Search for the cell housing the specified text and yield its [x, y] center coordinate. 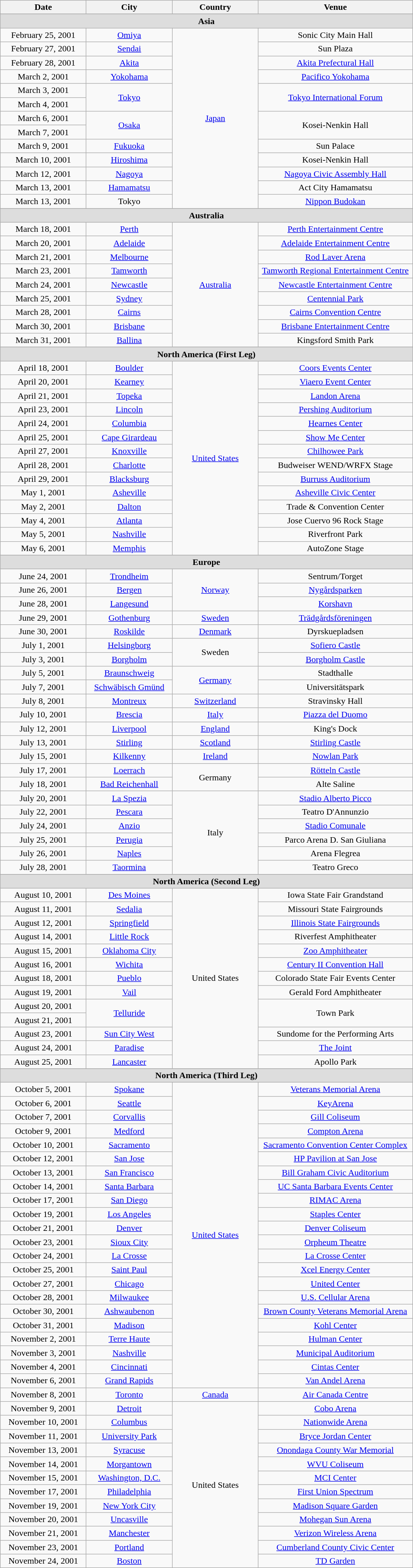
Venue [335, 7]
Viaero Event Center [335, 382]
October 25, 2001 [43, 1269]
Detroit [129, 1408]
Sendai [129, 49]
October 9, 2001 [43, 1131]
Kearney [129, 382]
May 5, 2001 [43, 534]
Trädgårdsföreningen [335, 618]
June 26, 2001 [43, 590]
Corvallis [129, 1117]
March 2, 2001 [43, 77]
November 21, 2001 [43, 1533]
Columbia [129, 424]
Century II Convention Hall [335, 964]
November 14, 2001 [43, 1464]
July 25, 2001 [43, 839]
Manchester [129, 1533]
Stravinsky Hall [335, 701]
Kohl Center [335, 1325]
October 30, 2001 [43, 1311]
Stadio Alberto Picco [335, 798]
Montreux [129, 701]
July 8, 2001 [43, 701]
Denver Coliseum [335, 1228]
New York City [129, 1506]
Omiya [129, 35]
Switzerland [215, 701]
February 28, 2001 [43, 63]
Hearnes Center [335, 424]
Fukuoka [129, 146]
Blacksburg [129, 479]
Riverfest Amphitheater [335, 937]
Brown County Veterans Memorial Arena [335, 1311]
Sacramento [129, 1145]
August 25, 2001 [43, 1062]
March 25, 2001 [43, 299]
Cintas Center [335, 1367]
Grand Rapids [129, 1381]
Bad Reichenhall [129, 784]
August 10, 2001 [43, 895]
July 10, 2001 [43, 715]
Sun City West [129, 1034]
Orpheum Theatre [335, 1242]
October 12, 2001 [43, 1159]
Kingsford Smith Park [335, 340]
Boston [129, 1561]
March 24, 2001 [43, 285]
Roskilde [129, 632]
Chilhowee Park [335, 451]
Arena Flegrea [335, 854]
Morgantown [129, 1464]
Landon Arena [335, 395]
Onondaga County War Memorial [335, 1450]
June 24, 2001 [43, 576]
Piazza del Duomo [335, 715]
Stirling [129, 742]
San Jose [129, 1159]
Asia [206, 21]
Ballina [129, 340]
Air Canada Centre [335, 1395]
Japan [215, 118]
TD Garden [335, 1561]
Stadthalle [335, 673]
July 15, 2001 [43, 756]
Pescara [129, 812]
Canada [215, 1395]
Sioux City [129, 1242]
Kilkenny [129, 756]
April 24, 2001 [43, 424]
November 11, 2001 [43, 1436]
Asheville [129, 493]
July 18, 2001 [43, 784]
November 15, 2001 [43, 1478]
Nagoya [129, 174]
Cairns Convention Centre [335, 312]
July 26, 2001 [43, 854]
May 4, 2001 [43, 520]
March 9, 2001 [43, 146]
The Joint [335, 1048]
Korshavn [335, 604]
October 23, 2001 [43, 1242]
August 18, 2001 [43, 978]
Hamamatsu [129, 188]
Taormina [129, 867]
Alte Saline [335, 784]
Borgholm [129, 659]
March 3, 2001 [43, 90]
October 10, 2001 [43, 1145]
Columbus [129, 1422]
August 23, 2001 [43, 1034]
Bryce Jordan Center [335, 1436]
Budweiser WEND/WRFX Stage [335, 465]
Nagoya Civic Assembly Hall [335, 174]
Little Rock [129, 937]
Liverpool [129, 729]
March 12, 2001 [43, 174]
Cape Girardeau [129, 437]
July 3, 2001 [43, 659]
North America (Third Leg) [206, 1076]
La Crosse Center [335, 1256]
Santa Barbara [129, 1186]
May 6, 2001 [43, 548]
Sedalia [129, 909]
July 17, 2001 [43, 770]
Naples [129, 854]
November 6, 2001 [43, 1381]
Cobo Arena [335, 1408]
Compton Arena [335, 1131]
Yokohama [129, 77]
Illinois State Fairgrounds [335, 923]
Ireland [215, 756]
March 18, 2001 [43, 229]
November 24, 2001 [43, 1561]
Charlotte [129, 465]
Sydney [129, 299]
Bergen [129, 590]
November 3, 2001 [43, 1353]
Tamworth [129, 271]
October 28, 2001 [43, 1298]
October 31, 2001 [43, 1325]
Pacifico Yokohama [335, 77]
Sonic City Main Hall [335, 35]
North America (First Leg) [206, 354]
Seattle [129, 1103]
Missouri State Fairgrounds [335, 909]
Springfield [129, 923]
Town Park [335, 1013]
Cairns [129, 312]
Act City Hamamatsu [335, 188]
HP Pavilion at San Jose [335, 1159]
Parco Arena D. San Giuliana [335, 839]
February 25, 2001 [43, 35]
July 22, 2001 [43, 812]
Oklahoma City [129, 951]
Uncasville [129, 1520]
Date [43, 7]
June 28, 2001 [43, 604]
Staples Center [335, 1214]
Osaka [129, 125]
Knoxville [129, 451]
March 21, 2001 [43, 257]
October 19, 2001 [43, 1214]
March 4, 2001 [43, 104]
Topeka [129, 395]
November 23, 2001 [43, 1547]
Centennial Park [335, 299]
Teatro D'Annunzio [335, 812]
July 13, 2001 [43, 742]
Akita Prefectural Hall [335, 63]
Sundome for the Performing Arts [335, 1034]
Stirling Castle [335, 742]
Perugia [129, 839]
King's Dock [335, 729]
Europe [206, 562]
Pershing Auditorium [335, 410]
Brescia [129, 715]
April 25, 2001 [43, 437]
August 20, 2001 [43, 1006]
Milwaukee [129, 1298]
Riverfront Park [335, 534]
Mohegan Sun Arena [335, 1520]
November 20, 2001 [43, 1520]
Borgholm Castle [335, 659]
KeyArena [335, 1103]
Brisbane [129, 326]
March 31, 2001 [43, 340]
Sentrum/Torget [335, 576]
Rod Laver Arena [335, 257]
Coors Events Center [335, 368]
Perth [129, 229]
November 19, 2001 [43, 1506]
Terre Haute [129, 1339]
October 17, 2001 [43, 1200]
Anzio [129, 826]
Loerrach [129, 770]
Asheville Civic Center [335, 493]
Helsingborg [129, 645]
Trade & Convention Center [335, 507]
Syracuse [129, 1450]
North America (Second Leg) [206, 881]
WVU Coliseum [335, 1464]
August 24, 2001 [43, 1048]
July 20, 2001 [43, 798]
Medford [129, 1131]
Universitätspark [335, 687]
Melbourne [129, 257]
August 16, 2001 [43, 964]
Rötteln Castle [335, 770]
Van Andel Arena [335, 1381]
San Francisco [129, 1173]
San Diego [129, 1200]
August 11, 2001 [43, 909]
Schwäbisch Gmünd [129, 687]
Hulman Center [335, 1339]
La Crosse [129, 1256]
Bill Graham Civic Auditorium [335, 1173]
Des Moines [129, 895]
March 6, 2001 [43, 118]
Pueblo [129, 978]
La Spezia [129, 798]
Teatro Greco [335, 867]
Portland [129, 1547]
Adelaide [129, 243]
April 29, 2001 [43, 479]
April 23, 2001 [43, 410]
Lancaster [129, 1062]
Atlanta [129, 520]
Akita [129, 63]
October 21, 2001 [43, 1228]
April 27, 2001 [43, 451]
May 2, 2001 [43, 507]
Newcastle Entertainment Centre [335, 285]
August 21, 2001 [43, 1020]
October 6, 2001 [43, 1103]
Telluride [129, 1013]
Newcastle [129, 285]
Stadio Comunale [335, 826]
Sun Palace [335, 146]
March 30, 2001 [43, 326]
Nippon Budokan [335, 202]
Chicago [129, 1283]
Dalton [129, 507]
November 13, 2001 [43, 1450]
Ashwaubenon [129, 1311]
October 27, 2001 [43, 1283]
Wichita [129, 964]
March 20, 2001 [43, 243]
Norway [215, 590]
October 13, 2001 [43, 1173]
July 7, 2001 [43, 687]
October 24, 2001 [43, 1256]
AutoZone Stage [335, 548]
Vail [129, 992]
August 15, 2001 [43, 951]
England [215, 729]
November 17, 2001 [43, 1491]
November 4, 2001 [43, 1367]
Madison Square Garden [335, 1506]
Gothenburg [129, 618]
June 29, 2001 [43, 618]
MCI Center [335, 1478]
Show Me Center [335, 437]
July 28, 2001 [43, 867]
March 23, 2001 [43, 271]
Burruss Auditorium [335, 479]
July 24, 2001 [43, 826]
July 5, 2001 [43, 673]
April 28, 2001 [43, 465]
April 18, 2001 [43, 368]
Brisbane Entertainment Centre [335, 326]
Gerald Ford Amphitheater [335, 992]
March 10, 2001 [43, 160]
Washington, D.C. [129, 1478]
Municipal Auditorium [335, 1353]
October 7, 2001 [43, 1117]
Zoo Amphitheater [335, 951]
Iowa State Fair Grandstand [335, 895]
University Park [129, 1436]
Nowlan Park [335, 756]
Madison [129, 1325]
First Union Spectrum [335, 1491]
Jose Cuervo 96 Rock Stage [335, 520]
May 1, 2001 [43, 493]
RIMAC Arena [335, 1200]
Sun Plaza [335, 49]
Philadelphia [129, 1491]
Tamworth Regional Entertainment Centre [335, 271]
Denmark [215, 632]
Sacramento Convention Center Complex [335, 1145]
Cumberland County Civic Center [335, 1547]
U.S. Cellular Arena [335, 1298]
July 1, 2001 [43, 645]
Sofiero Castle [335, 645]
Adelaide Entertainment Centre [335, 243]
Boulder [129, 368]
Denver [129, 1228]
Dyrskuepladsen [335, 632]
Verizon Wireless Arena [335, 1533]
United Center [335, 1283]
UC Santa Barbara Events Center [335, 1186]
Toronto [129, 1395]
Braunschweig [129, 673]
March 7, 2001 [43, 132]
Gill Coliseum [335, 1117]
Spokane [129, 1089]
August 19, 2001 [43, 992]
March 28, 2001 [43, 312]
Nationwide Arena [335, 1422]
Trondheim [129, 576]
Lincoln [129, 410]
Tokyo International Forum [335, 97]
November 2, 2001 [43, 1339]
City [129, 7]
July 12, 2001 [43, 729]
Hiroshima [129, 160]
November 9, 2001 [43, 1408]
August 12, 2001 [43, 923]
November 10, 2001 [43, 1422]
Veterans Memorial Arena [335, 1089]
October 14, 2001 [43, 1186]
April 21, 2001 [43, 395]
Langesund [129, 604]
Memphis [129, 548]
Perth Entertainment Centre [335, 229]
Xcel Energy Center [335, 1269]
October 5, 2001 [43, 1089]
Nygårdsparken [335, 590]
Colorado State Fair Events Center [335, 978]
February 27, 2001 [43, 49]
Scotland [215, 742]
August 14, 2001 [43, 937]
June 30, 2001 [43, 632]
Cincinnati [129, 1367]
Los Angeles [129, 1214]
Country [215, 7]
April 20, 2001 [43, 382]
Paradise [129, 1048]
Saint Paul [129, 1269]
Apollo Park [335, 1062]
November 8, 2001 [43, 1395]
